Capture the cell that displays the provided text and extract its [x, y] central coordinate. 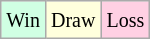
Draw [72, 20]
Loss [126, 20]
Win [24, 20]
